Search for the cell housing the specified text and yield its (X, Y) center coordinate. 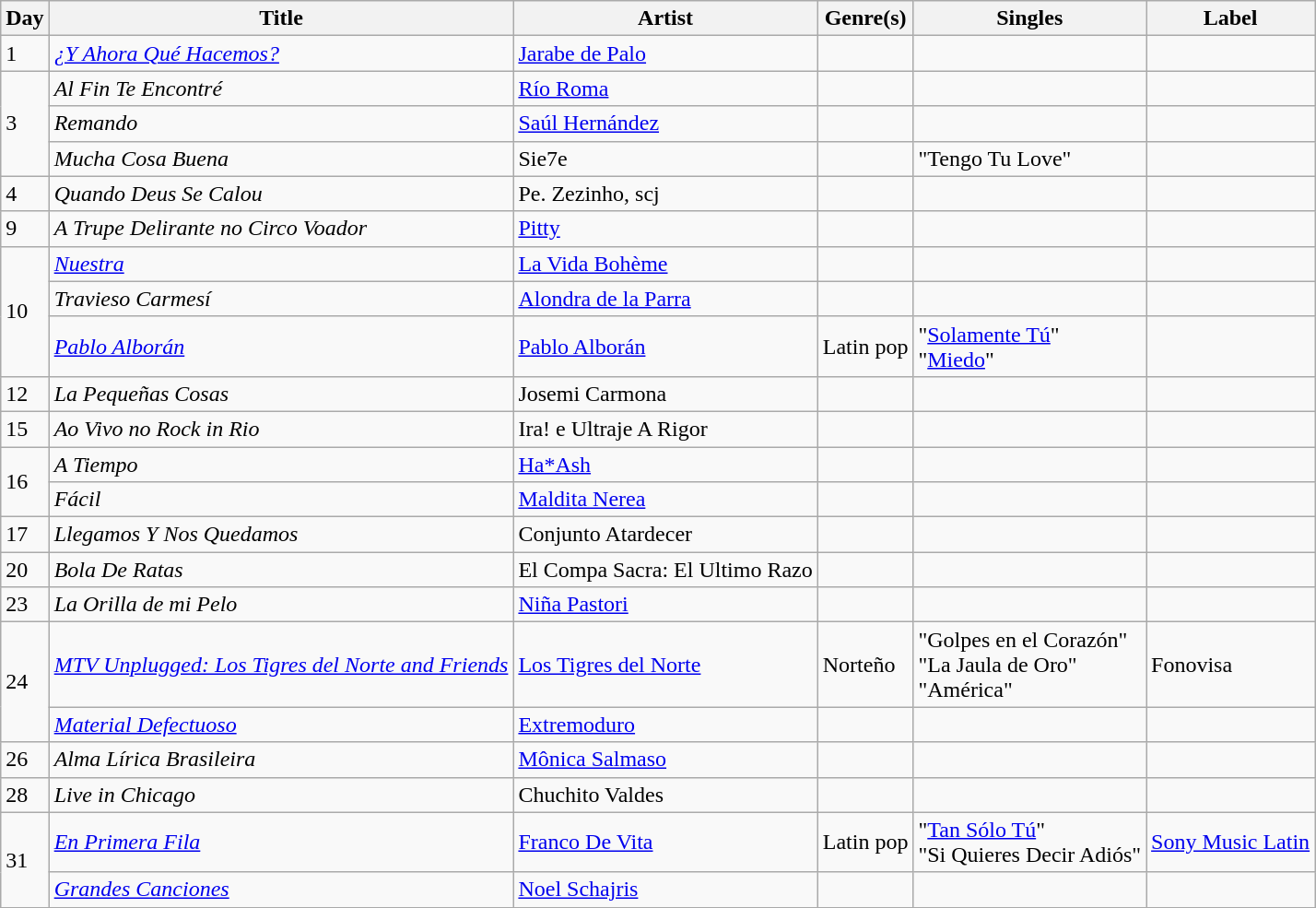
Pe. Zezinho, scj (665, 194)
Saúl Hernández (665, 124)
¿Y Ahora Qué Hacemos? (281, 53)
Mônica Salmaso (665, 760)
Al Fin Te Encontré (281, 88)
4 (25, 194)
17 (25, 535)
Artist (665, 18)
Los Tigres del Norte (665, 665)
"Golpes en el Corazón""La Jaula de Oro""América" (1030, 665)
A Tiempo (281, 464)
Travieso Carmesí (281, 299)
23 (25, 605)
Pitty (665, 229)
Extremoduro (665, 725)
La Pequeñas Cosas (281, 394)
12 (25, 394)
Day (25, 18)
Bola De Ratas (281, 570)
Title (281, 18)
3 (25, 124)
El Compa Sacra: El Ultimo Razo (665, 570)
Quando Deus Se Calou (281, 194)
Nuestra (281, 264)
Alma Lírica Brasileira (281, 760)
Río Roma (665, 88)
31 (25, 859)
Ao Vivo no Rock in Rio (281, 429)
26 (25, 760)
Sie7e (665, 159)
24 (25, 682)
16 (25, 481)
Maldita Nerea (665, 500)
La Orilla de mi Pelo (281, 605)
28 (25, 795)
Live in Chicago (281, 795)
Jarabe de Palo (665, 53)
Material Defectuoso (281, 725)
Mucha Cosa Buena (281, 159)
Ha*Ash (665, 464)
"Solamente Tú""Miedo" (1030, 347)
15 (25, 429)
Fonovisa (1231, 665)
Label (1231, 18)
Singles (1030, 18)
En Primera Fila (281, 843)
"Tan Sólo Tú""Si Quieres Decir Adiós" (1030, 843)
Ira! e Ultraje A Rigor (665, 429)
Norteño (865, 665)
Alondra de la Parra (665, 299)
10 (25, 312)
Franco De Vita (665, 843)
Conjunto Atardecer (665, 535)
Josemi Carmona (665, 394)
Chuchito Valdes (665, 795)
Sony Music Latin (1231, 843)
MTV Unplugged: Los Tigres del Norte and Friends (281, 665)
Remando (281, 124)
Genre(s) (865, 18)
Niña Pastori (665, 605)
Grandes Canciones (281, 890)
9 (25, 229)
Noel Schajris (665, 890)
1 (25, 53)
La Vida Bohème (665, 264)
Llegamos Y Nos Quedamos (281, 535)
20 (25, 570)
A Trupe Delirante no Circo Voador (281, 229)
Fácil (281, 500)
"Tengo Tu Love" (1030, 159)
